Detect which cell encompasses the target text, then output its [X, Y] center coordinate. 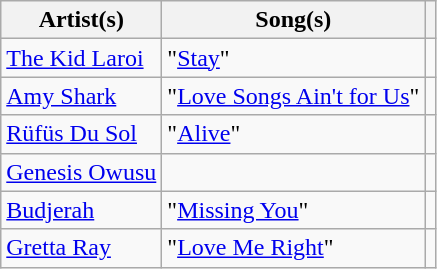
Genesis Owusu [82, 172]
"Alive" [294, 134]
"Love Me Right" [294, 248]
Artist(s) [82, 20]
"Stay" [294, 58]
Rüfüs Du Sol [82, 134]
The Kid Laroi [82, 58]
"Love Songs Ain't for Us" [294, 96]
Budjerah [82, 210]
Gretta Ray [82, 248]
Amy Shark [82, 96]
Song(s) [294, 20]
"Missing You" [294, 210]
